Determine the (X, Y) coordinate at the center of the cell enclosing the given text.  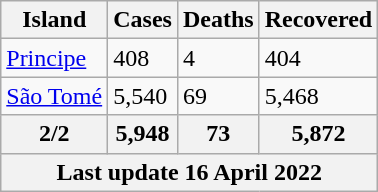
São Tomé (54, 96)
5,540 (143, 96)
5,948 (143, 134)
73 (218, 134)
Principe (54, 58)
Island (54, 20)
Last update 16 April 2022 (190, 172)
5,468 (318, 96)
4 (218, 58)
Deaths (218, 20)
69 (218, 96)
Cases (143, 20)
408 (143, 58)
5,872 (318, 134)
404 (318, 58)
2/2 (54, 134)
Recovered (318, 20)
